Detect which cell encompasses the target text, then output its [x, y] center coordinate. 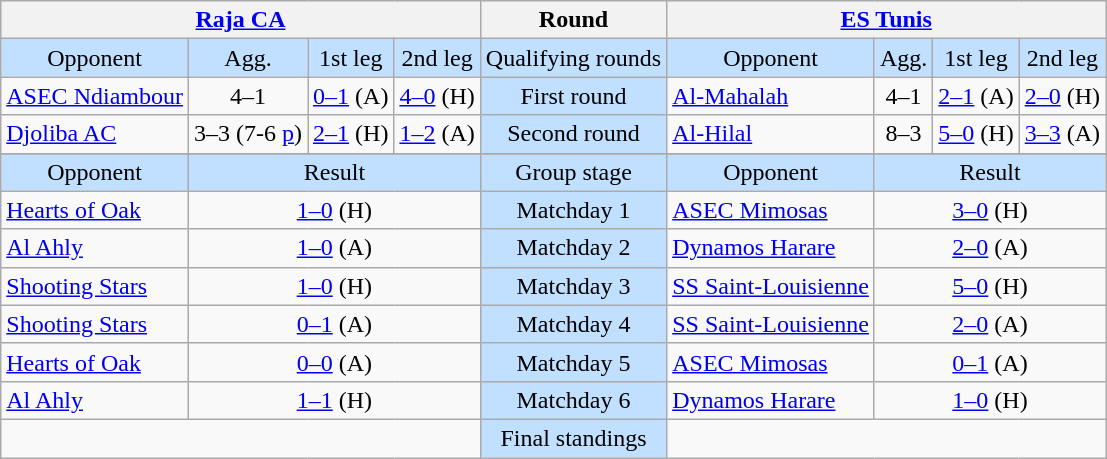
Al-Hilal [771, 134]
3–0 (H) [990, 210]
Djoliba AC [95, 134]
Matchday 2 [573, 248]
2–0 (H) [1062, 96]
0–0 (A) [334, 362]
ASEC Ndiambour [95, 96]
Matchday 3 [573, 286]
3–3 (A) [1062, 134]
2–1 (A) [976, 96]
Raja CA [241, 20]
Group stage [573, 172]
1–1 (H) [334, 400]
Qualifying rounds [573, 58]
Matchday 4 [573, 324]
2–1 (H) [351, 134]
3–3 (7-6 p) [248, 134]
1–0 (A) [334, 248]
Round [573, 20]
Matchday 6 [573, 400]
Matchday 1 [573, 210]
1–2 (A) [437, 134]
Al-Mahalah [771, 96]
ES Tunis [886, 20]
Matchday 5 [573, 362]
Final standings [573, 438]
8–3 [903, 134]
Second round [573, 134]
First round [573, 96]
4–0 (H) [437, 96]
